Find where the given text appears and provide that cell's center as (x, y) coordinate. 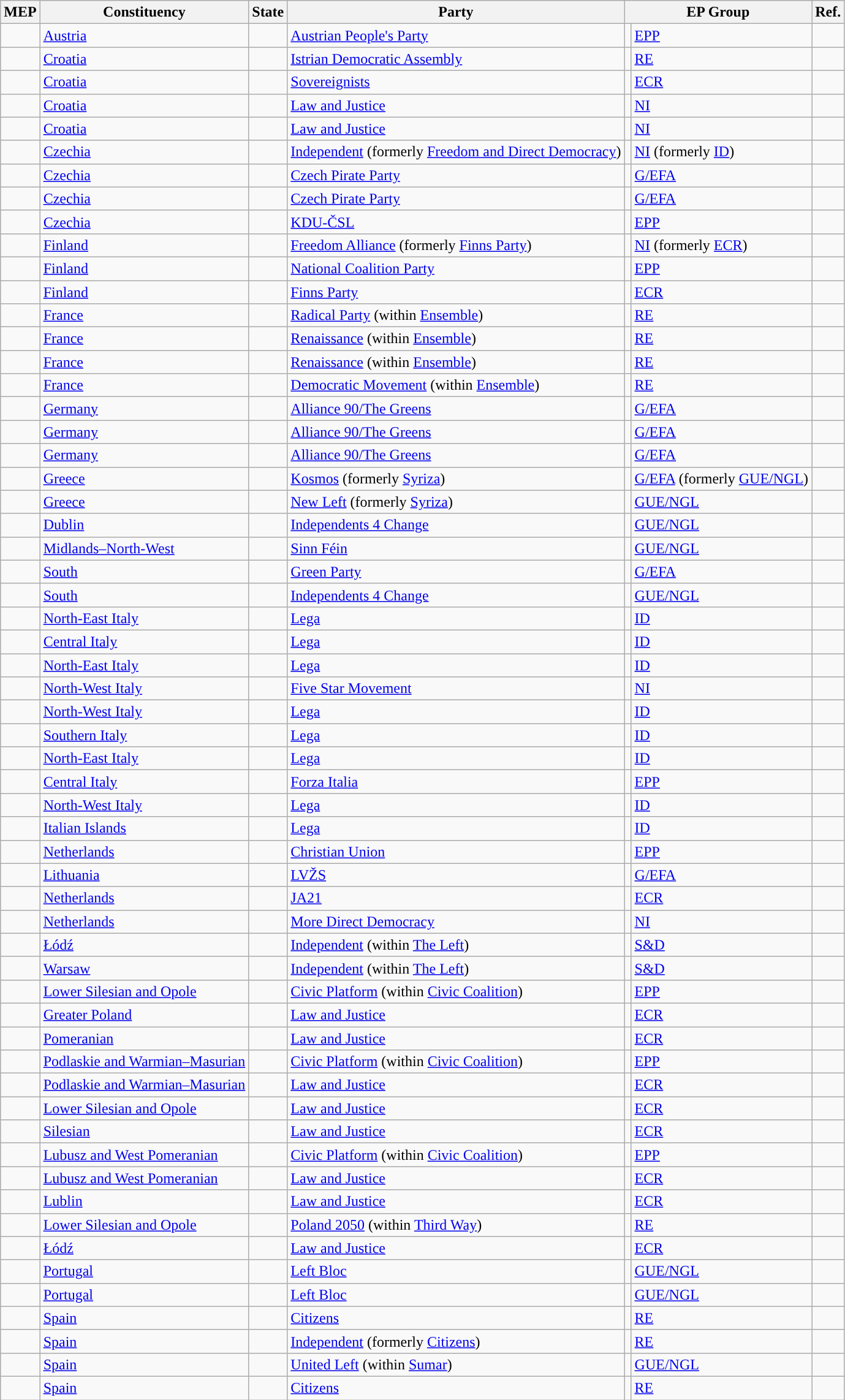
Ref. (828, 12)
Sovereignists (456, 82)
Green Party (456, 572)
Independent (formerly Citizens) (456, 1341)
Sinn Féin (456, 548)
United Left (within Sumar) (456, 1364)
Radical Party (within Ensemble) (456, 316)
Midlands–North-West (145, 548)
More Direct Democracy (456, 921)
Christian Union (456, 852)
Southern Italy (145, 735)
NI (formerly ID) (722, 152)
Pomeranian (145, 1039)
Lublin (145, 1201)
Democratic Movement (within Ensemble) (456, 385)
Italian Islands (145, 828)
National Coalition Party (456, 268)
Finns Party (456, 292)
Lithuania (145, 875)
NI (formerly ECR) (722, 245)
Poland 2050 (within Third Way) (456, 1225)
JA21 (456, 898)
EP Group (718, 12)
G/EFA (formerly GUE/NGL) (722, 479)
Forza Italia (456, 782)
Dublin (145, 525)
Austrian People's Party (456, 36)
Party (456, 12)
KDU-ČSL (456, 222)
Greater Poland (145, 1015)
Silesian (145, 1132)
Austria (145, 36)
LVŽS (456, 875)
MEP (20, 12)
Istrian Democratic Assembly (456, 59)
Constituency (145, 12)
Independent (formerly Freedom and Direct Democracy) (456, 152)
State (268, 12)
New Left (formerly Syriza) (456, 502)
Kosmos (formerly Syriza) (456, 479)
Warsaw (145, 968)
Five Star Movement (456, 689)
Freedom Alliance (formerly Finns Party) (456, 245)
